Identify which cell holds the provided text, then report its [X, Y] central coordinate. 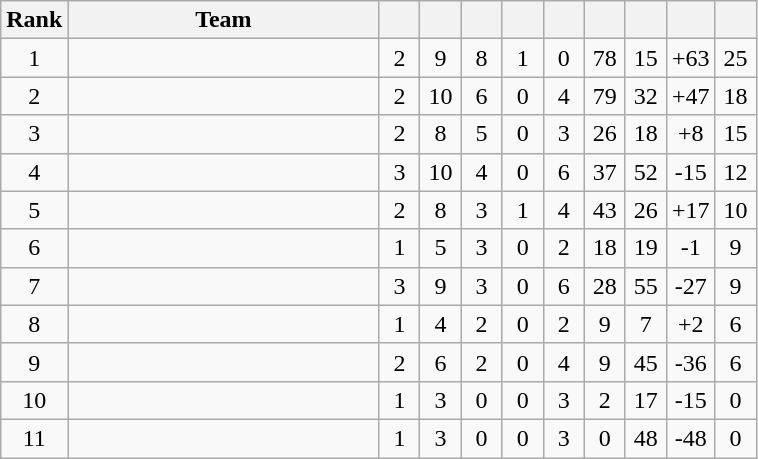
-27 [690, 286]
+17 [690, 210]
-48 [690, 438]
11 [34, 438]
Team [224, 20]
25 [736, 58]
+2 [690, 324]
48 [646, 438]
32 [646, 96]
-1 [690, 248]
78 [604, 58]
+8 [690, 134]
12 [736, 172]
-36 [690, 362]
79 [604, 96]
52 [646, 172]
Rank [34, 20]
17 [646, 400]
19 [646, 248]
+63 [690, 58]
45 [646, 362]
43 [604, 210]
37 [604, 172]
55 [646, 286]
+47 [690, 96]
28 [604, 286]
